Pinpoint the cell where the given text exists, returning its (x, y) midpoint coordinate. 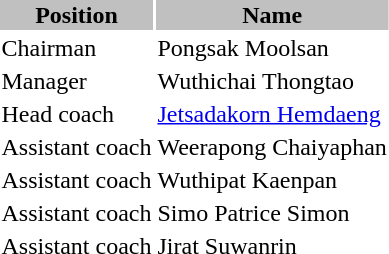
Pongsak Moolsan (272, 48)
Simo Patrice Simon (272, 213)
Weerapong Chaiyaphan (272, 147)
Wuthichai Thongtao (272, 81)
Name (272, 15)
Wuthipat Kaenpan (272, 180)
Manager (76, 81)
Position (76, 15)
Head coach (76, 114)
Chairman (76, 48)
Jetsadakorn Hemdaeng (272, 114)
